Pinpoint the cell where the given text exists, returning its [x, y] midpoint coordinate. 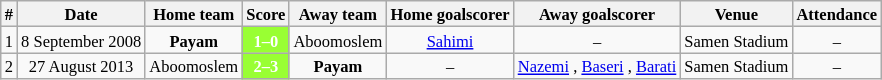
1–0 [266, 40]
Attendance [836, 14]
Nazemi , Baseri , Barati [598, 66]
1 [9, 40]
2–3 [266, 66]
Venue [736, 14]
Sahimi [450, 40]
Home team [194, 14]
Home goalscorer [450, 14]
Score [266, 14]
Away team [338, 14]
27 August 2013 [81, 66]
# [9, 14]
Date [81, 14]
8 September 2008 [81, 40]
Away goalscorer [598, 14]
2 [9, 66]
